Provide the [X, Y] coordinate of the cell's center where the given text is located.  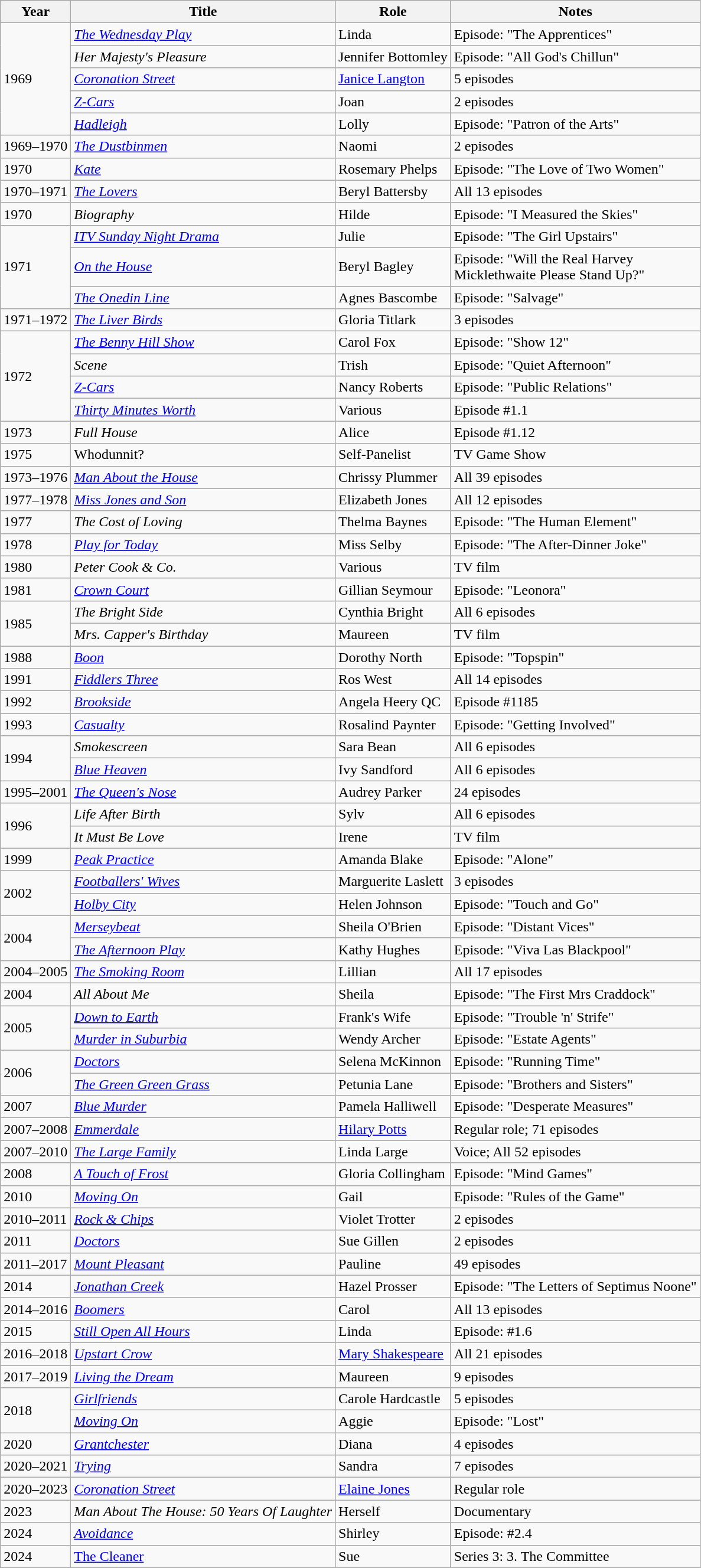
Episode: "The Love of Two Women" [575, 169]
Merseybeat [203, 927]
ITV Sunday Night Drama [203, 236]
1973–1976 [35, 477]
Living the Dream [203, 1377]
Brookside [203, 702]
Episode: #1.6 [575, 1331]
Episode: "Topspin" [575, 657]
Cynthia Bright [393, 612]
Life After Birth [203, 814]
Mount Pleasant [203, 1264]
Hilary Potts [393, 1129]
Thelma Baynes [393, 522]
Man About The House: 50 Years Of Laughter [203, 1511]
Chrissy Plummer [393, 477]
The Bright Side [203, 612]
2007–2008 [35, 1129]
Selena McKinnon [393, 1062]
The Liver Birds [203, 320]
All 39 episodes [575, 477]
Episode: "Public Relations" [575, 387]
Fiddlers Three [203, 680]
Scene [203, 365]
1969 [35, 79]
Biography [203, 214]
1981 [35, 589]
Carol [393, 1309]
The Green Green Grass [203, 1084]
2017–2019 [35, 1377]
Peak Practice [203, 859]
Self-Panelist [393, 455]
1975 [35, 455]
2008 [35, 1174]
2006 [35, 1073]
2018 [35, 1410]
Sheila [393, 994]
Mary Shakespeare [393, 1354]
1991 [35, 680]
Gloria Titlark [393, 320]
1988 [35, 657]
The Lovers [203, 191]
Series 3: 3. The Committee [575, 1556]
Still Open All Hours [203, 1331]
Down to Earth [203, 1016]
Episode #1.1 [575, 410]
2014–2016 [35, 1309]
1985 [35, 623]
Her Majesty's Pleasure [203, 57]
Grantchester [203, 1444]
Kathy Hughes [393, 949]
Role [393, 12]
Pauline [393, 1264]
Episode: "The Girl Upstairs" [575, 236]
Janice Langton [393, 79]
Episode: "Show 12" [575, 343]
2010 [35, 1197]
Mrs. Capper's Birthday [203, 634]
2007 [35, 1107]
Episode: "Alone" [575, 859]
It Must Be Love [203, 837]
Episode: "All God's Chillun" [575, 57]
2007–2010 [35, 1152]
2011 [35, 1241]
Blue Murder [203, 1107]
Peter Cook & Co. [203, 567]
Shirley [393, 1534]
Jonathan Creek [203, 1286]
Lolly [393, 124]
2004–2005 [35, 972]
Violet Trotter [393, 1219]
TV Game Show [575, 455]
Hazel Prosser [393, 1286]
Regular role; 71 episodes [575, 1129]
Episode #1185 [575, 702]
Trying [203, 1466]
1992 [35, 702]
Boon [203, 657]
Gillian Seymour [393, 589]
Episode: "Estate Agents" [575, 1039]
Petunia Lane [393, 1084]
2020 [35, 1444]
Joan [393, 102]
Whodunnit? [203, 455]
Episode: "Lost" [575, 1422]
1999 [35, 859]
1970–1971 [35, 191]
Regular role [575, 1489]
Crown Court [203, 589]
24 episodes [575, 792]
A Touch of Frost [203, 1174]
Episode: "Patron of the Arts" [575, 124]
Herself [393, 1511]
Episode: "I Measured the Skies" [575, 214]
1996 [35, 826]
Dorothy North [393, 657]
Episode: #2.4 [575, 1534]
1980 [35, 567]
2016–2018 [35, 1354]
Voice; All 52 episodes [575, 1152]
Sheila O'Brien [393, 927]
Irene [393, 837]
Gloria Collingham [393, 1174]
Holby City [203, 904]
2023 [35, 1511]
Miss Jones and Son [203, 500]
Agnes Bascombe [393, 297]
Episode: "Running Time" [575, 1062]
Boomers [203, 1309]
Murder in Suburbia [203, 1039]
Alice [393, 432]
Avoidance [203, 1534]
Episode: "Rules of the Game" [575, 1197]
Carole Hardcastle [393, 1399]
Episode: "Mind Games" [575, 1174]
Beryl Battersby [393, 191]
The Cleaner [203, 1556]
Elaine Jones [393, 1489]
1977 [35, 522]
Lillian [393, 972]
7 episodes [575, 1466]
Pamela Halliwell [393, 1107]
The Wednesday Play [203, 34]
Episode: "Will the Real Harvey Micklethwaite Please Stand Up?" [575, 267]
Rosemary Phelps [393, 169]
Full House [203, 432]
Angela Heery QC [393, 702]
Episode: "Brothers and Sisters" [575, 1084]
49 episodes [575, 1264]
Diana [393, 1444]
2015 [35, 1331]
The Onedin Line [203, 297]
Play for Today [203, 545]
The Benny Hill Show [203, 343]
Notes [575, 12]
1973 [35, 432]
2005 [35, 1028]
1994 [35, 758]
Miss Selby [393, 545]
Frank's Wife [393, 1016]
Hadleigh [203, 124]
Year [35, 12]
Trish [393, 365]
2020–2023 [35, 1489]
The Queen's Nose [203, 792]
Episode: "Distant Vices" [575, 927]
Thirty Minutes Worth [203, 410]
Nancy Roberts [393, 387]
4 episodes [575, 1444]
Episode: "Getting Involved" [575, 725]
1977–1978 [35, 500]
Julie [393, 236]
Sue [393, 1556]
1978 [35, 545]
2002 [35, 893]
Naomi [393, 146]
The Smoking Room [203, 972]
Hilde [393, 214]
Rosalind Paynter [393, 725]
Girlfriends [203, 1399]
Casualty [203, 725]
The Large Family [203, 1152]
9 episodes [575, 1377]
Sylv [393, 814]
All 17 episodes [575, 972]
Wendy Archer [393, 1039]
Ivy Sandford [393, 770]
1971 [35, 267]
Episode: "The After-Dinner Joke" [575, 545]
2010–2011 [35, 1219]
Marguerite Laslett [393, 882]
Elizabeth Jones [393, 500]
Episode: "The Apprentices" [575, 34]
Carol Fox [393, 343]
Beryl Bagley [393, 267]
All 14 episodes [575, 680]
Episode: "The First Mrs Craddock" [575, 994]
All 12 episodes [575, 500]
Audrey Parker [393, 792]
All About Me [203, 994]
Man About the House [203, 477]
Episode: "Trouble 'n' Strife" [575, 1016]
2014 [35, 1286]
The Dustbinmen [203, 146]
Sandra [393, 1466]
Linda Large [393, 1152]
Ros West [393, 680]
The Afternoon Play [203, 949]
Blue Heaven [203, 770]
Amanda Blake [393, 859]
Kate [203, 169]
Episode: "Touch and Go" [575, 904]
1972 [35, 376]
Upstart Crow [203, 1354]
The Cost of Loving [203, 522]
Rock & Chips [203, 1219]
Documentary [575, 1511]
2011–2017 [35, 1264]
Episode: "Quiet Afternoon" [575, 365]
Episode: "Salvage" [575, 297]
Episode: "The Letters of Septimus Noone" [575, 1286]
1971–1972 [35, 320]
Helen Johnson [393, 904]
1969–1970 [35, 146]
Sara Bean [393, 747]
Gail [393, 1197]
1993 [35, 725]
All 21 episodes [575, 1354]
Episode: "Leonora" [575, 589]
Episode: "The Human Element" [575, 522]
Episode #1.12 [575, 432]
1995–2001 [35, 792]
Aggie [393, 1422]
Episode: "Desperate Measures" [575, 1107]
Jennifer Bottomley [393, 57]
2020–2021 [35, 1466]
Footballers' Wives [203, 882]
Sue Gillen [393, 1241]
Smokescreen [203, 747]
Title [203, 12]
Episode: "Viva Las Blackpool" [575, 949]
On the House [203, 267]
Emmerdale [203, 1129]
